Return (X, Y) of the center of cell containing provided text 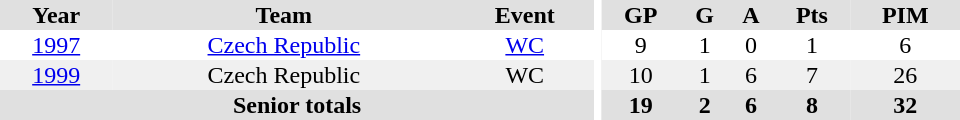
Event (524, 15)
Team (284, 15)
32 (905, 105)
26 (905, 75)
19 (641, 105)
7 (812, 75)
G (705, 15)
8 (812, 105)
Pts (812, 15)
PIM (905, 15)
GP (641, 15)
Year (56, 15)
Senior totals (297, 105)
1997 (56, 45)
1999 (56, 75)
9 (641, 45)
0 (752, 45)
A (752, 15)
2 (705, 105)
10 (641, 75)
